Locate the cell with the specified text and output its [X, Y] center coordinate. 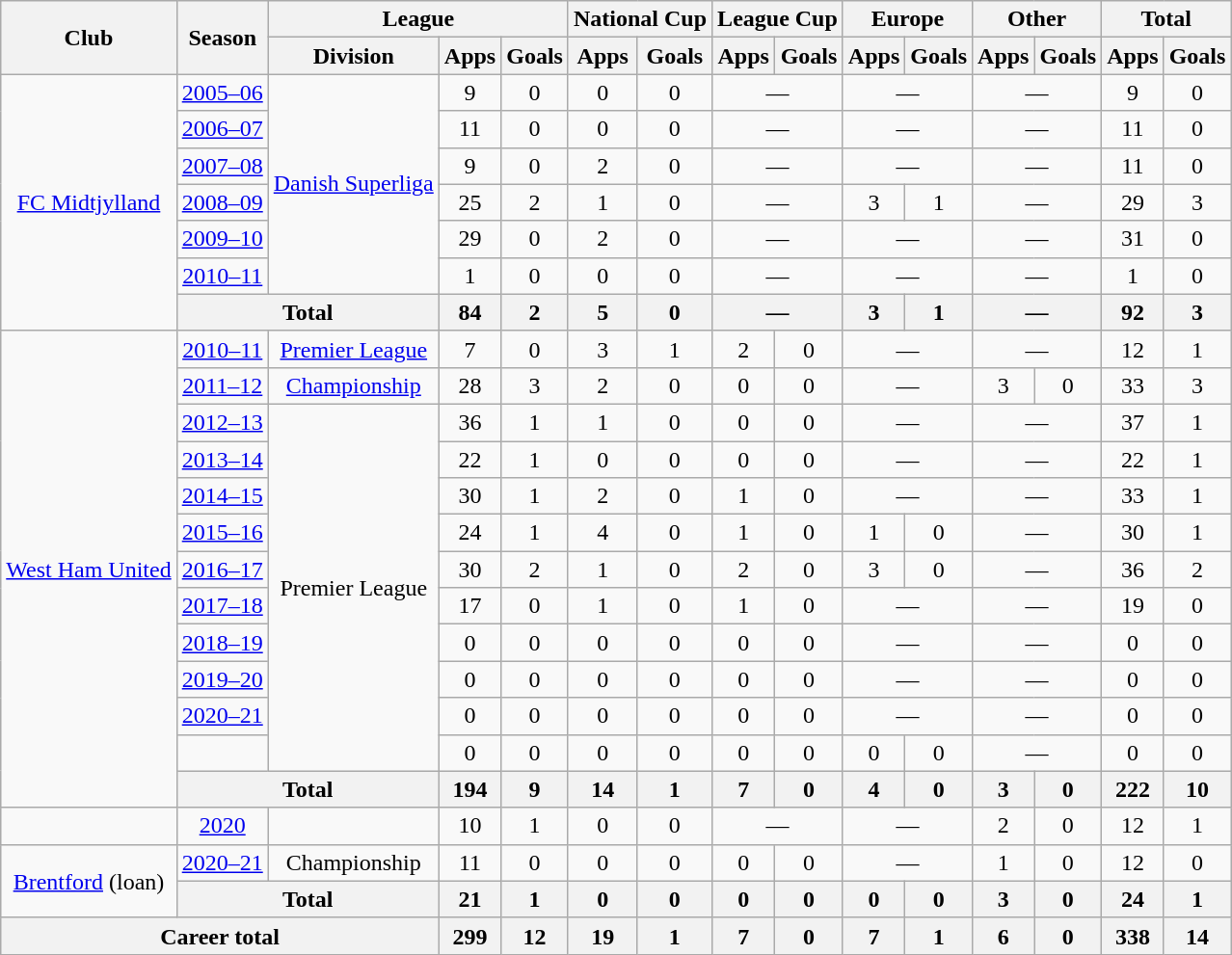
2016–17 [222, 570]
2006–07 [222, 129]
2018–19 [222, 643]
West Ham United [89, 569]
Europe [907, 19]
6 [1004, 936]
222 [1133, 789]
Other [1037, 19]
2012–13 [222, 422]
FC Midtjylland [89, 202]
17 [469, 606]
37 [1133, 422]
2020 [222, 826]
Danish Superliga [353, 184]
25 [469, 202]
Division [353, 56]
Career total [220, 936]
84 [469, 312]
Season [222, 38]
League Cup [778, 19]
338 [1133, 936]
194 [469, 789]
92 [1133, 312]
2007–08 [222, 166]
2014–15 [222, 496]
5 [603, 312]
2013–14 [222, 460]
28 [469, 385]
2009–10 [222, 239]
League [418, 19]
2015–16 [222, 533]
Brentford (loan) [89, 881]
2019–20 [222, 679]
31 [1133, 239]
Club [89, 38]
2008–09 [222, 202]
2017–18 [222, 606]
2011–12 [222, 385]
21 [469, 899]
299 [469, 936]
National Cup [640, 19]
2005–06 [222, 93]
